Return the (x, y) coordinate for the center point of the cell that contains the specified text.  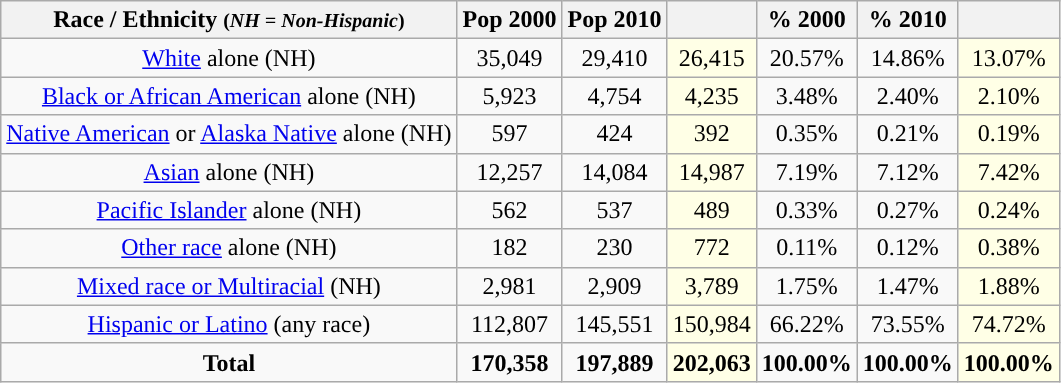
7.12% (908, 172)
% 2000 (806, 20)
2,981 (510, 286)
0.35% (806, 134)
392 (712, 134)
424 (614, 134)
0.21% (908, 134)
145,551 (614, 324)
230 (614, 248)
537 (614, 210)
0.11% (806, 248)
4,754 (614, 96)
Native American or Alaska Native alone (NH) (229, 134)
12,257 (510, 172)
74.72% (1008, 324)
7.19% (806, 172)
Asian alone (NH) (229, 172)
197,889 (614, 362)
4,235 (712, 96)
202,063 (712, 362)
1.47% (908, 286)
14,987 (712, 172)
182 (510, 248)
14.86% (908, 58)
35,049 (510, 58)
112,807 (510, 324)
0.27% (908, 210)
73.55% (908, 324)
0.24% (1008, 210)
Pop 2000 (510, 20)
2.10% (1008, 96)
29,410 (614, 58)
13.07% (1008, 58)
Other race alone (NH) (229, 248)
772 (712, 248)
489 (712, 210)
20.57% (806, 58)
Hispanic or Latino (any race) (229, 324)
66.22% (806, 324)
Pacific Islander alone (NH) (229, 210)
5,923 (510, 96)
170,358 (510, 362)
Black or African American alone (NH) (229, 96)
7.42% (1008, 172)
2,909 (614, 286)
Pop 2010 (614, 20)
% 2010 (908, 20)
597 (510, 134)
Mixed race or Multiracial (NH) (229, 286)
0.12% (908, 248)
14,084 (614, 172)
White alone (NH) (229, 58)
1.88% (1008, 286)
Total (229, 362)
0.19% (1008, 134)
1.75% (806, 286)
26,415 (712, 58)
0.33% (806, 210)
Race / Ethnicity (NH = Non-Hispanic) (229, 20)
0.38% (1008, 248)
562 (510, 210)
150,984 (712, 324)
3,789 (712, 286)
2.40% (908, 96)
3.48% (806, 96)
